Output the [X, Y] coordinate of the center of the cell containing the given text.  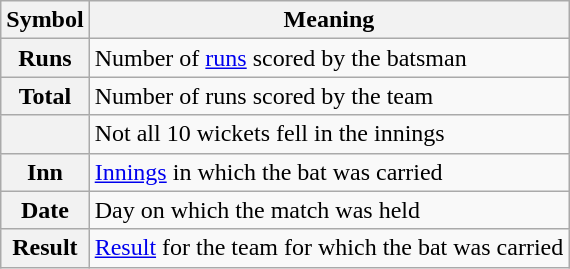
Meaning [329, 20]
Number of runs scored by the team [329, 96]
Symbol [45, 20]
Date [45, 210]
Innings in which the bat was carried [329, 172]
Runs [45, 58]
Result for the team for which the bat was carried [329, 248]
Total [45, 96]
Result [45, 248]
Day on which the match was held [329, 210]
Inn [45, 172]
Not all 10 wickets fell in the innings [329, 134]
Number of runs scored by the batsman [329, 58]
